For the text-containing cell, return its midpoint in [x, y] coordinate format. 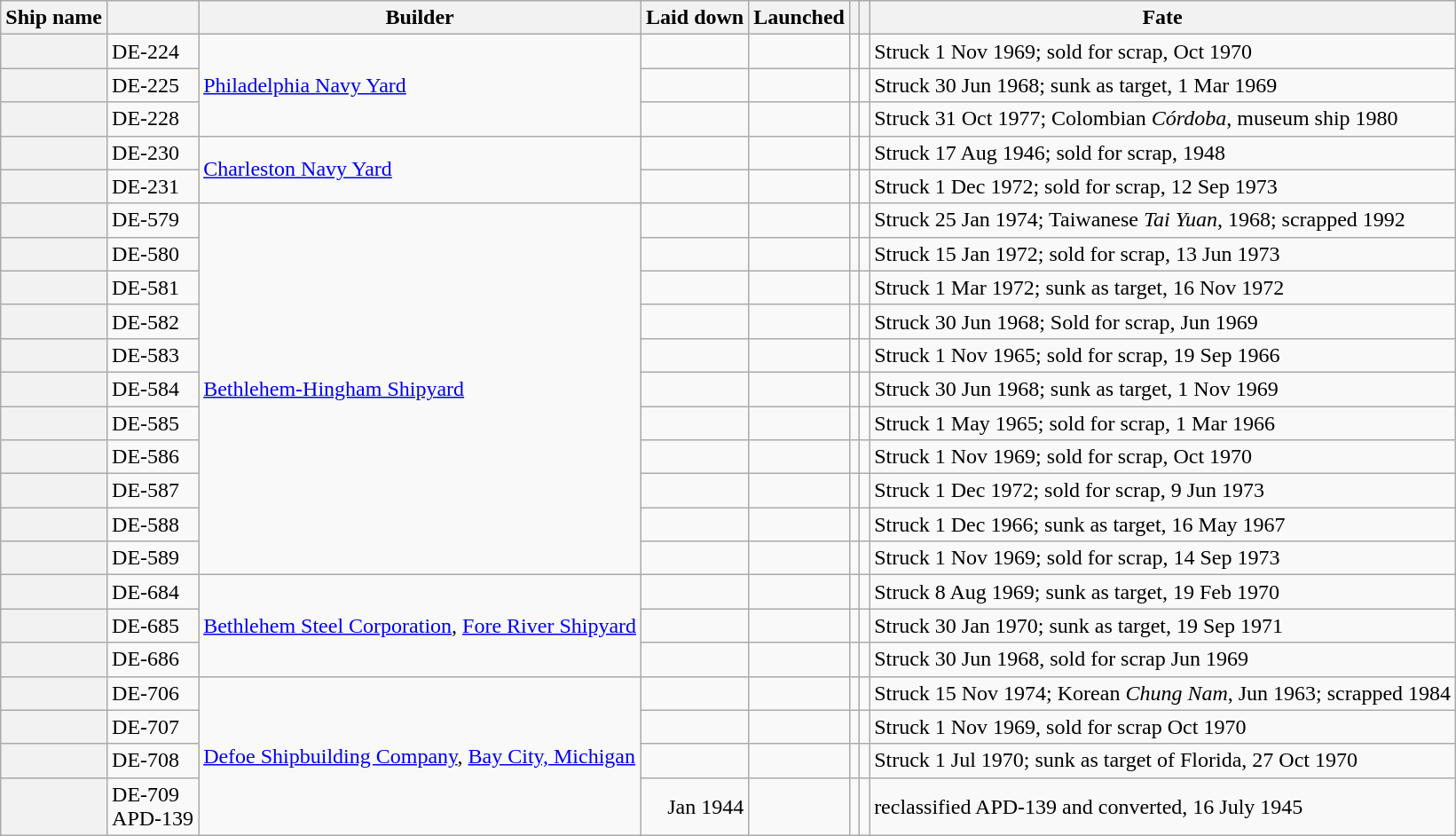
Struck 8 Aug 1969; sunk as target, 19 Feb 1970 [1162, 592]
Ship name [54, 18]
DE-583 [153, 355]
Struck 1 Nov 1969, sold for scrap Oct 1970 [1162, 727]
Struck 30 Jun 1968; Sold for scrap, Jun 1969 [1162, 321]
DE-684 [153, 592]
Builder [421, 18]
DE-709APD-139 [153, 806]
DE-686 [153, 659]
DE-706 [153, 693]
Launched [799, 18]
Charleston Navy Yard [421, 170]
Struck 30 Jun 1968, sold for scrap Jun 1969 [1162, 659]
DE-225 [153, 85]
DE-582 [153, 321]
Struck 15 Nov 1974; Korean Chung Nam, Jun 1963; scrapped 1984 [1162, 693]
DE-589 [153, 558]
Bethlehem-Hingham Shipyard [421, 389]
Struck 1 Nov 1969; sold for scrap, 14 Sep 1973 [1162, 558]
Struck 1 Dec 1966; sunk as target, 16 May 1967 [1162, 524]
Fate [1162, 18]
Struck 30 Jan 1970; sunk as target, 19 Sep 1971 [1162, 626]
Struck 15 Jan 1972; sold for scrap, 13 Jun 1973 [1162, 254]
Struck 17 Aug 1946; sold for scrap, 1948 [1162, 153]
DE-708 [153, 761]
DE-230 [153, 153]
Struck 30 Jun 1968; sunk as target, 1 Mar 1969 [1162, 85]
DE-707 [153, 727]
DE-228 [153, 119]
DE-685 [153, 626]
DE-579 [153, 220]
Jan 1944 [696, 806]
DE-587 [153, 491]
Laid down [696, 18]
reclassified APD-139 and converted, 16 July 1945 [1162, 806]
Struck 1 Nov 1965; sold for scrap, 19 Sep 1966 [1162, 355]
Philadelphia Navy Yard [421, 85]
DE-584 [153, 389]
Struck 30 Jun 1968; sunk as target, 1 Nov 1969 [1162, 389]
DE-231 [153, 186]
DE-585 [153, 423]
DE-581 [153, 288]
Struck 1 May 1965; sold for scrap, 1 Mar 1966 [1162, 423]
Struck 1 Jul 1970; sunk as target of Florida, 27 Oct 1970 [1162, 761]
Struck 25 Jan 1974; Taiwanese Tai Yuan, 1968; scrapped 1992 [1162, 220]
Defoe Shipbuilding Company, Bay City, Michigan [421, 756]
Struck 31 Oct 1977; Colombian Córdoba, museum ship 1980 [1162, 119]
DE-580 [153, 254]
Struck 1 Dec 1972; sold for scrap, 12 Sep 1973 [1162, 186]
Struck 1 Mar 1972; sunk as target, 16 Nov 1972 [1162, 288]
DE-586 [153, 457]
Bethlehem Steel Corporation, Fore River Shipyard [421, 626]
DE-224 [153, 51]
DE-588 [153, 524]
Struck 1 Dec 1972; sold for scrap, 9 Jun 1973 [1162, 491]
